Detect which cell encompasses the target text, then output its (x, y) center coordinate. 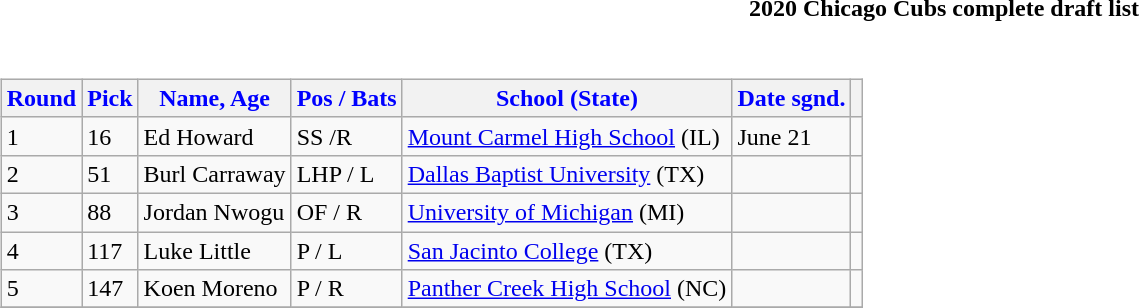
Panther Creek High School (NC) (567, 289)
University of Michigan (MI) (567, 212)
Date sgnd. (792, 98)
2 (41, 174)
P / R (346, 289)
Round (41, 98)
School (State) (567, 98)
Mount Carmel High School (IL) (567, 136)
51 (110, 174)
Koen Moreno (214, 289)
88 (110, 212)
3 (41, 212)
June 21 (792, 136)
LHP / L (346, 174)
SS /R (346, 136)
San Jacinto College (TX) (567, 251)
Name, Age (214, 98)
147 (110, 289)
16 (110, 136)
5 (41, 289)
Luke Little (214, 251)
1 (41, 136)
Pick (110, 98)
Dallas Baptist University (TX) (567, 174)
OF / R (346, 212)
Jordan Nwogu (214, 212)
Burl Carraway (214, 174)
4 (41, 251)
P / L (346, 251)
Ed Howard (214, 136)
Pos / Bats (346, 98)
117 (110, 251)
